Return (x, y) of the center of cell containing provided text 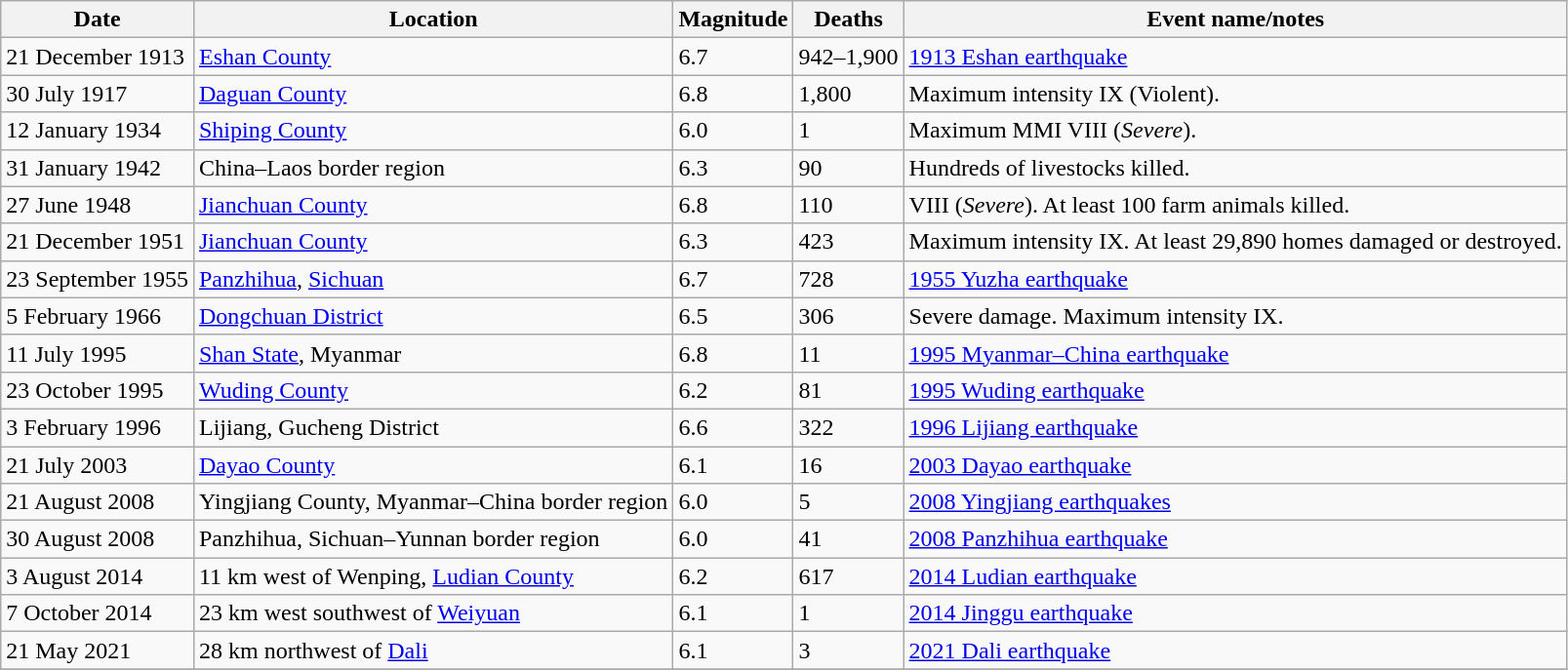
11 July 1995 (98, 353)
28 km northwest of Dali (433, 650)
11 (849, 353)
6.6 (734, 427)
2014 Jinggu earthquake (1235, 613)
Eshan County (433, 57)
2021 Dali earthquake (1235, 650)
21 July 2003 (98, 465)
Maximum intensity IX (Violent). (1235, 94)
12 January 1934 (98, 131)
Location (433, 20)
1996 Lijiang earthquake (1235, 427)
27 June 1948 (98, 205)
6.5 (734, 316)
5 (849, 502)
VIII (Severe). At least 100 farm animals killed. (1235, 205)
Date (98, 20)
81 (849, 390)
Deaths (849, 20)
41 (849, 539)
1995 Myanmar–China earthquake (1235, 353)
3 (849, 650)
Maximum intensity IX. At least 29,890 homes damaged or destroyed. (1235, 242)
Panzhihua, Sichuan (433, 279)
16 (849, 465)
30 August 2008 (98, 539)
3 February 1996 (98, 427)
Dongchuan District (433, 316)
23 km west southwest of Weiyuan (433, 613)
423 (849, 242)
Shan State, Myanmar (433, 353)
5 February 1966 (98, 316)
21 December 1913 (98, 57)
306 (849, 316)
11 km west of Wenping, Ludian County (433, 576)
1995 Wuding earthquake (1235, 390)
3 August 2014 (98, 576)
942–1,900 (849, 57)
2008 Yingjiang earthquakes (1235, 502)
Shiping County (433, 131)
23 October 1995 (98, 390)
Daguan County (433, 94)
322 (849, 427)
21 December 1951 (98, 242)
Lijiang, Gucheng District (433, 427)
Magnitude (734, 20)
Yingjiang County, Myanmar–China border region (433, 502)
Maximum MMI VIII (Severe). (1235, 131)
Wuding County (433, 390)
Hundreds of livestocks killed. (1235, 168)
21 August 2008 (98, 502)
Severe damage. Maximum intensity IX. (1235, 316)
Event name/notes (1235, 20)
1913 Eshan earthquake (1235, 57)
Panzhihua, Sichuan–Yunnan border region (433, 539)
23 September 1955 (98, 279)
90 (849, 168)
110 (849, 205)
2014 Ludian earthquake (1235, 576)
30 July 1917 (98, 94)
1955 Yuzha earthquake (1235, 279)
617 (849, 576)
China–Laos border region (433, 168)
1,800 (849, 94)
31 January 1942 (98, 168)
7 October 2014 (98, 613)
21 May 2021 (98, 650)
2003 Dayao earthquake (1235, 465)
2008 Panzhihua earthquake (1235, 539)
728 (849, 279)
Dayao County (433, 465)
